Output the [x, y] coordinate of the center of the cell containing the given text.  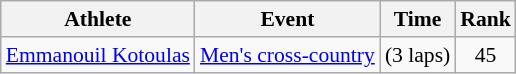
45 [486, 55]
Event [288, 19]
Men's cross-country [288, 55]
Emmanouil Kotoulas [98, 55]
Rank [486, 19]
Athlete [98, 19]
Time [418, 19]
(3 laps) [418, 55]
